From the cell containing the given text, extract its center point as (x, y) coordinate. 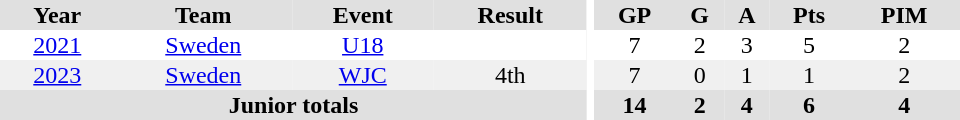
Team (204, 15)
6 (810, 105)
Pts (810, 15)
U18 (363, 45)
4th (511, 75)
PIM (904, 15)
Year (58, 15)
3 (747, 45)
0 (700, 75)
GP (635, 15)
14 (635, 105)
Junior totals (294, 105)
Event (363, 15)
WJC (363, 75)
Result (511, 15)
2023 (58, 75)
5 (810, 45)
2021 (58, 45)
G (700, 15)
A (747, 15)
